Return the [x, y] coordinate for the center point of the cell that contains the specified text.  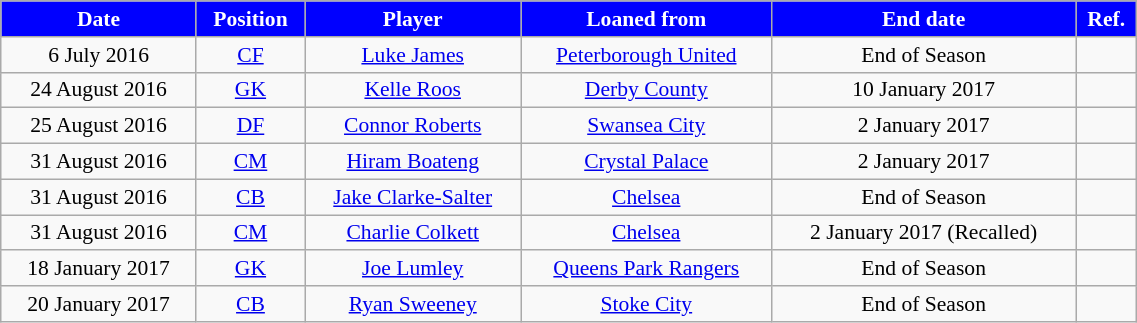
Jake Clarke-Salter [413, 197]
Swansea City [646, 126]
Joe Lumley [413, 269]
10 January 2017 [924, 90]
Player [413, 19]
6 July 2016 [99, 55]
Loaned from [646, 19]
24 August 2016 [99, 90]
2 January 2017 (Recalled) [924, 233]
Position [250, 19]
Charlie Colkett [413, 233]
25 August 2016 [99, 126]
DF [250, 126]
Connor Roberts [413, 126]
Ryan Sweeney [413, 304]
18 January 2017 [99, 269]
Luke James [413, 55]
Stoke City [646, 304]
20 January 2017 [99, 304]
Peterborough United [646, 55]
Kelle Roos [413, 90]
Date [99, 19]
End date [924, 19]
Ref. [1106, 19]
CF [250, 55]
Derby County [646, 90]
Queens Park Rangers [646, 269]
Crystal Palace [646, 162]
Hiram Boateng [413, 162]
